Return (X, Y) of the center of cell containing provided text 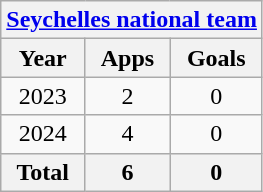
Apps (128, 58)
2024 (43, 134)
Total (43, 172)
2023 (43, 96)
6 (128, 172)
2 (128, 96)
Seychelles national team (132, 20)
Goals (216, 58)
4 (128, 134)
Year (43, 58)
